Scan for the cell matching the given text and deliver its (X, Y) coordinate at center. 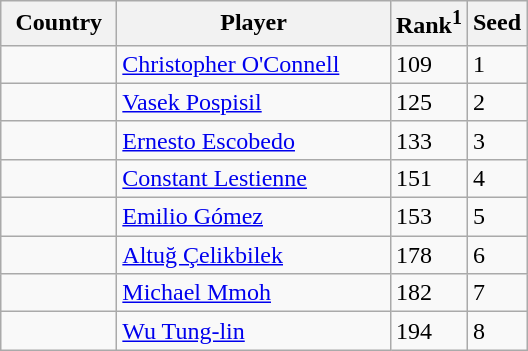
Michael Mmoh (254, 293)
109 (428, 64)
6 (496, 255)
3 (496, 140)
Player (254, 24)
Rank1 (428, 24)
7 (496, 293)
Christopher O'Connell (254, 64)
Altuğ Çelikbilek (254, 255)
178 (428, 255)
Seed (496, 24)
Vasek Pospisil (254, 102)
Constant Lestienne (254, 178)
151 (428, 178)
194 (428, 331)
153 (428, 217)
Country (59, 24)
Wu Tung-lin (254, 331)
4 (496, 178)
Ernesto Escobedo (254, 140)
1 (496, 64)
5 (496, 217)
125 (428, 102)
182 (428, 293)
2 (496, 102)
8 (496, 331)
Emilio Gómez (254, 217)
133 (428, 140)
